From the cell containing the given text, extract its center point as [x, y] coordinate. 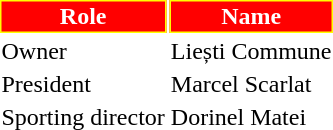
Liești Commune [251, 51]
Name [251, 16]
President [83, 84]
Owner [83, 51]
Role [83, 16]
Marcel Scarlat [251, 84]
